Output the (x, y) coordinate of the center of the cell containing the given text.  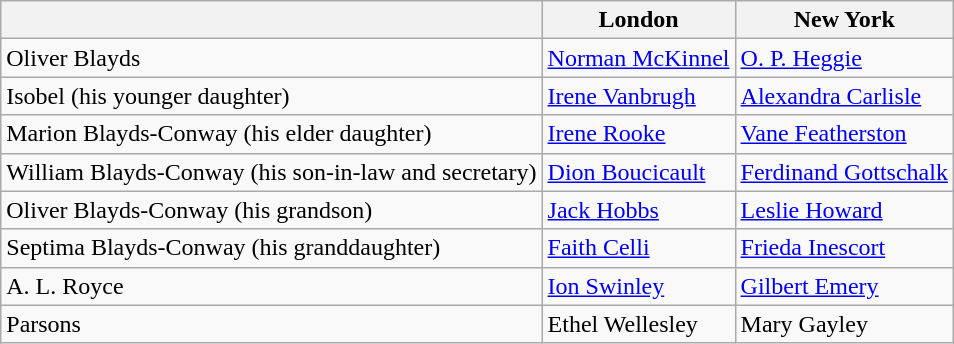
A. L. Royce (272, 286)
Septima Blayds-Conway (his granddaughter) (272, 248)
Gilbert Emery (844, 286)
Irene Rooke (638, 134)
Frieda Inescort (844, 248)
Marion Blayds-Conway (his elder daughter) (272, 134)
London (638, 20)
New York (844, 20)
Isobel (his younger daughter) (272, 96)
Irene Vanbrugh (638, 96)
Ferdinand Gottschalk (844, 172)
Alexandra Carlisle (844, 96)
Oliver Blayds (272, 58)
O. P. Heggie (844, 58)
Mary Gayley (844, 324)
Jack Hobbs (638, 210)
Faith Celli (638, 248)
Leslie Howard (844, 210)
Vane Featherston (844, 134)
Parsons (272, 324)
Norman McKinnel (638, 58)
Oliver Blayds-Conway (his grandson) (272, 210)
William Blayds-Conway (his son-in-law and secretary) (272, 172)
Ion Swinley (638, 286)
Ethel Wellesley (638, 324)
Dion Boucicault (638, 172)
